Return (X, Y) of the center of cell containing provided text 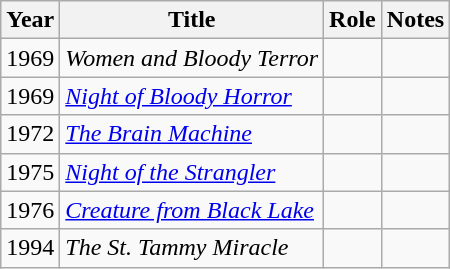
Title (192, 20)
1994 (30, 248)
Night of the Strangler (192, 172)
The St. Tammy Miracle (192, 248)
Women and Bloody Terror (192, 58)
1976 (30, 210)
1975 (30, 172)
Notes (415, 20)
Role (353, 20)
1972 (30, 134)
The Brain Machine (192, 134)
Creature from Black Lake (192, 210)
Year (30, 20)
Night of Bloody Horror (192, 96)
